Provide the (x, y) coordinate of the cell's center where the given text is located.  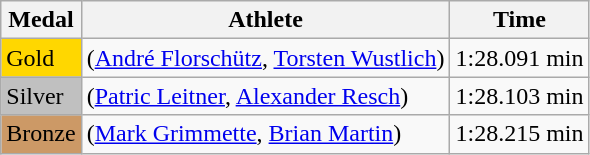
(Patric Leitner, Alexander Resch) (266, 96)
Silver (41, 96)
(Mark Grimmette, Brian Martin) (266, 134)
Athlete (266, 20)
1:28.103 min (520, 96)
1:28.091 min (520, 58)
(André Florschütz, Torsten Wustlich) (266, 58)
Medal (41, 20)
1:28.215 min (520, 134)
Time (520, 20)
Bronze (41, 134)
Gold (41, 58)
